Detect which cell encompasses the target text, then output its (x, y) center coordinate. 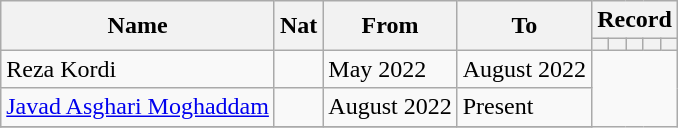
To (524, 26)
Present (524, 107)
Name (138, 26)
From (390, 26)
May 2022 (390, 69)
Nat (298, 26)
Reza Kordi (138, 69)
Javad Asghari Moghaddam (138, 107)
Record (635, 20)
